Capture the cell that displays the provided text and extract its [X, Y] central coordinate. 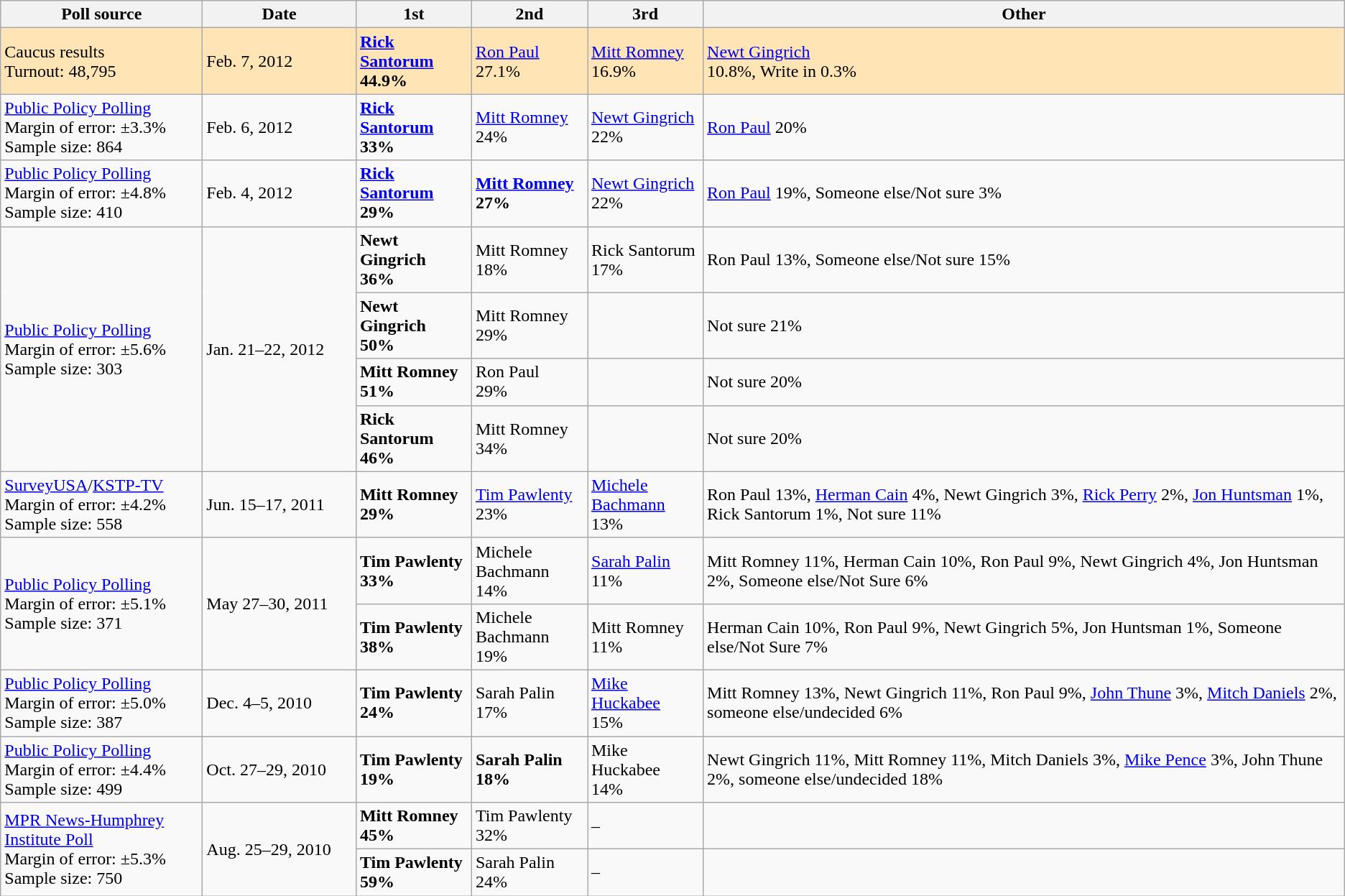
Sarah Palin24% [529, 872]
Tim Pawlenty23% [529, 504]
Sarah Palin11% [645, 571]
Tim Pawlenty38% [414, 637]
Other [1025, 14]
Public Policy PollingMargin of error: ±5.1% Sample size: 371 [102, 604]
3rd [645, 14]
Rick Santorum17% [645, 259]
Mitt Romney 13%, Newt Gingrich 11%, Ron Paul 9%, John Thune 3%, Mitch Daniels 2%, someone else/undecided 6% [1025, 703]
Public Policy PollingMargin of error: ±4.4% Sample size: 499 [102, 769]
Feb. 7, 2012 [279, 61]
Mitt Romney45% [414, 826]
Ron Paul 19%, Someone else/Not sure 3% [1025, 193]
Sarah Palin17% [529, 703]
Sarah Palin18% [529, 769]
Public Policy PollingMargin of error: ±3.3%Sample size: 864 [102, 127]
Tim Pawlenty32% [529, 826]
Tim Pawlenty33% [414, 571]
Public Policy PollingMargin of error: ±4.8%Sample size: 410 [102, 193]
Ron Paul29% [529, 382]
Mike Huckabee15% [645, 703]
Tim Pawlenty19% [414, 769]
Newt Gingrich36% [414, 259]
Ron Paul 20% [1025, 127]
Newt Gingrich10.8%, Write in 0.3% [1025, 61]
SurveyUSA/KSTP-TVMargin of error: ±4.2% Sample size: 558 [102, 504]
Michele Bachmann19% [529, 637]
Caucus resultsTurnout: 48,795 [102, 61]
Newt Gingrich50% [414, 325]
1st [414, 14]
Mitt Romney16.9% [645, 61]
2nd [529, 14]
Aug. 25–29, 2010 [279, 849]
Mitt Romney24% [529, 127]
Tim Pawlenty24% [414, 703]
Jun. 15–17, 2011 [279, 504]
Herman Cain 10%, Ron Paul 9%, Newt Gingrich 5%, Jon Huntsman 1%, Someone else/Not Sure 7% [1025, 637]
Date [279, 14]
Oct. 27–29, 2010 [279, 769]
Mike Huckabee14% [645, 769]
Feb. 4, 2012 [279, 193]
Mitt Romney27% [529, 193]
Ron Paul27.1% [529, 61]
Public Policy PollingMargin of error: ±5.0% Sample size: 387 [102, 703]
Feb. 6, 2012 [279, 127]
Mitt Romney11% [645, 637]
MPR News-Humphrey Institute PollMargin of error: ±5.3% Sample size: 750 [102, 849]
Michele Bachmann13% [645, 504]
Mitt Romney18% [529, 259]
Ron Paul 13%, Someone else/Not sure 15% [1025, 259]
Rick Santorum33% [414, 127]
Poll source [102, 14]
Not sure 21% [1025, 325]
Dec. 4–5, 2010 [279, 703]
Rick Santorum29% [414, 193]
Rick Santorum 44.9% [414, 61]
Michele Bachmann14% [529, 571]
Newt Gingrich 11%, Mitt Romney 11%, Mitch Daniels 3%, Mike Pence 3%, John Thune 2%, someone else/undecided 18% [1025, 769]
Mitt Romney34% [529, 438]
Ron Paul 13%, Herman Cain 4%, Newt Gingrich 3%, Rick Perry 2%, Jon Huntsman 1%, Rick Santorum 1%, Not sure 11% [1025, 504]
Tim Pawlenty59% [414, 872]
Mitt Romney51% [414, 382]
Mitt Romney 11%, Herman Cain 10%, Ron Paul 9%, Newt Gingrich 4%, Jon Huntsman 2%, Someone else/Not Sure 6% [1025, 571]
Jan. 21–22, 2012 [279, 349]
Rick Santorum46% [414, 438]
May 27–30, 2011 [279, 604]
Public Policy PollingMargin of error: ±5.6% Sample size: 303 [102, 349]
